Output the (x, y) coordinate of the center of the cell containing the given text.  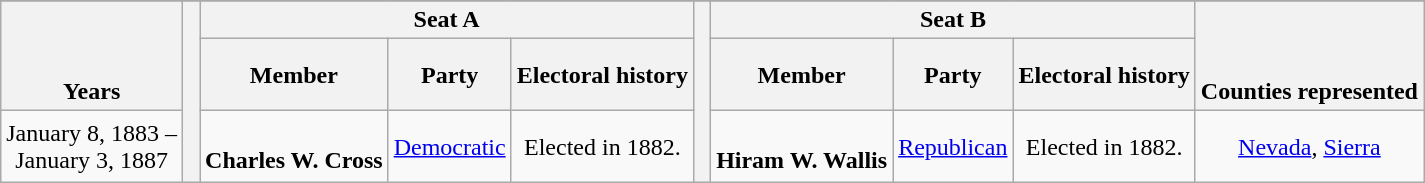
Years (92, 56)
Republican (953, 147)
January 8, 1883 – January 3, 1887 (92, 147)
Charles W. Cross (294, 147)
Hiram W. Wallis (802, 147)
Seat A (447, 20)
Counties represented (1309, 56)
Seat B (954, 20)
Nevada, Sierra (1309, 147)
Democratic (450, 147)
